Capture the cell that displays the provided text and extract its (x, y) central coordinate. 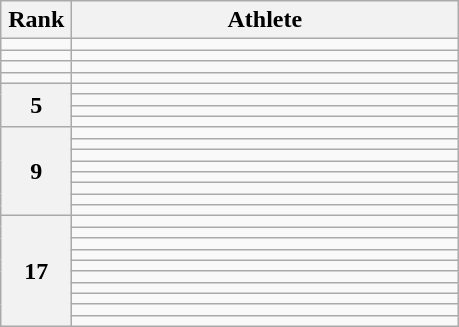
Rank (36, 20)
17 (36, 272)
9 (36, 171)
Athlete (265, 20)
5 (36, 105)
